Find where the given text appears and provide that cell's center as (x, y) coordinate. 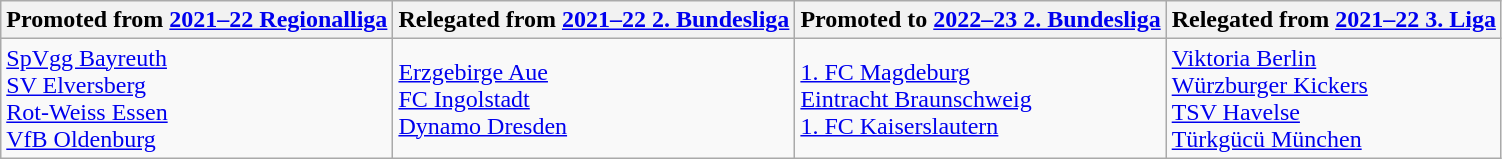
Promoted to 2022–23 2. Bundesliga (980, 20)
Promoted from 2021–22 Regionalliga (197, 20)
SpVgg BayreuthSV ElversbergRot-Weiss EssenVfB Oldenburg (197, 98)
Viktoria BerlinWürzburger KickersTSV HavelseTürkgücü München (1334, 98)
1. FC MagdeburgEintracht Braunschweig1. FC Kaiserslautern (980, 98)
Erzgebirge AueFC IngolstadtDynamo Dresden (594, 98)
Relegated from 2021–22 2. Bundesliga (594, 20)
Relegated from 2021–22 3. Liga (1334, 20)
